Determine the (x, y) coordinate at the center of the cell enclosing the given text.  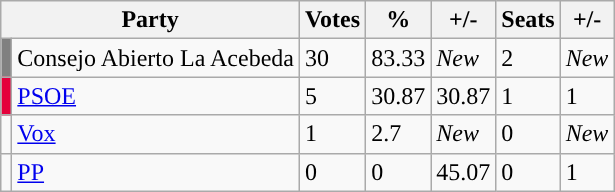
45.07 (464, 172)
Votes (332, 20)
Party (150, 20)
PSOE (156, 96)
83.33 (398, 58)
Vox (156, 134)
5 (332, 96)
2.7 (398, 134)
% (398, 20)
Consejo Abierto La Acebeda (156, 58)
PP (156, 172)
Seats (528, 20)
30 (332, 58)
2 (528, 58)
